Detect which cell encompasses the target text, then output its (X, Y) center coordinate. 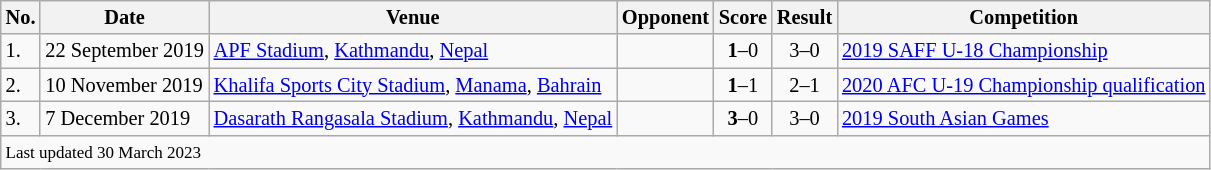
No. (21, 17)
3. (21, 118)
Score (743, 17)
1. (21, 51)
2–1 (804, 85)
7 December 2019 (124, 118)
10 November 2019 (124, 85)
Last updated 30 March 2023 (606, 152)
APF Stadium, Kathmandu, Nepal (413, 51)
Date (124, 17)
2019 SAFF U-18 Championship (1024, 51)
Result (804, 17)
22 September 2019 (124, 51)
2020 AFC U-19 Championship qualification (1024, 85)
Venue (413, 17)
1–0 (743, 51)
Dasarath Rangasala Stadium, Kathmandu, Nepal (413, 118)
1–1 (743, 85)
Competition (1024, 17)
2. (21, 85)
Khalifa Sports City Stadium, Manama, Bahrain (413, 85)
2019 South Asian Games (1024, 118)
Opponent (666, 17)
